From the cell containing the given text, extract its center point as (x, y) coordinate. 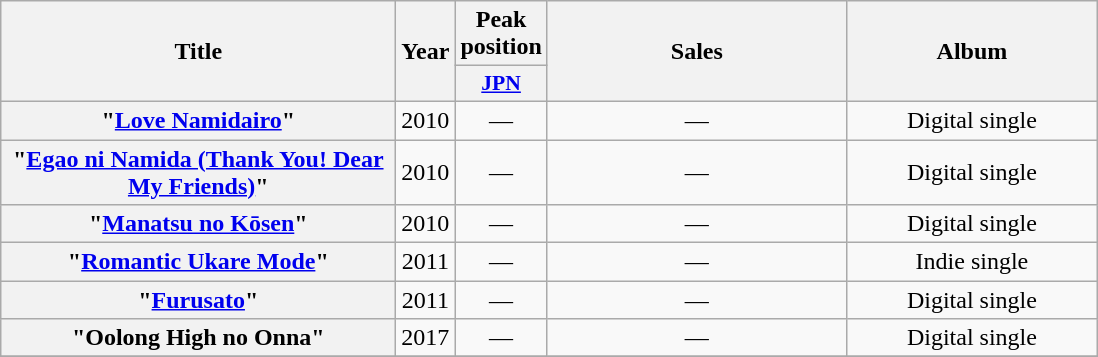
Year (426, 52)
"Oolong High no Onna" (198, 338)
Title (198, 52)
2017 (426, 338)
"Romantic Ukare Mode" (198, 262)
Peak position (501, 34)
JPN (501, 84)
Indie single (972, 262)
Sales (696, 52)
"Furusato" (198, 300)
Album (972, 52)
"Love Namidairo" (198, 120)
"Manatsu no Kōsen" (198, 224)
"Egao ni Namida (Thank You! Dear My Friends)" (198, 172)
